Return [X, Y] of the center of cell containing provided text 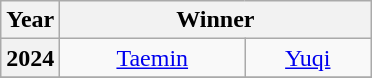
2024 [30, 58]
Yuqi [308, 58]
Winner [216, 20]
Taemin [152, 58]
Year [30, 20]
